Return [X, Y] of the center of cell containing provided text 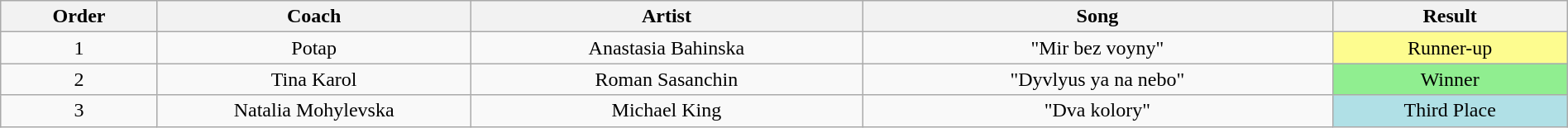
Roman Sasanchin [667, 79]
"Mir bez voyny" [1097, 48]
"Dva kolory" [1097, 111]
Song [1097, 17]
Anastasia Bahinska [667, 48]
Potap [314, 48]
Winner [1450, 79]
Tina Karol [314, 79]
Runner-up [1450, 48]
1 [79, 48]
Natalia Mohylevska [314, 111]
Coach [314, 17]
Third Place [1450, 111]
2 [79, 79]
3 [79, 111]
Result [1450, 17]
Michael King [667, 111]
Artist [667, 17]
Order [79, 17]
"Dyvlyus ya na nebo" [1097, 79]
